Search for the cell housing the specified text and yield its [X, Y] center coordinate. 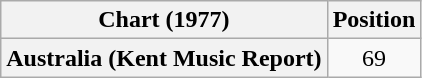
69 [374, 58]
Australia (Kent Music Report) [164, 58]
Chart (1977) [164, 20]
Position [374, 20]
